Find where the given text appears and provide that cell's center as [x, y] coordinate. 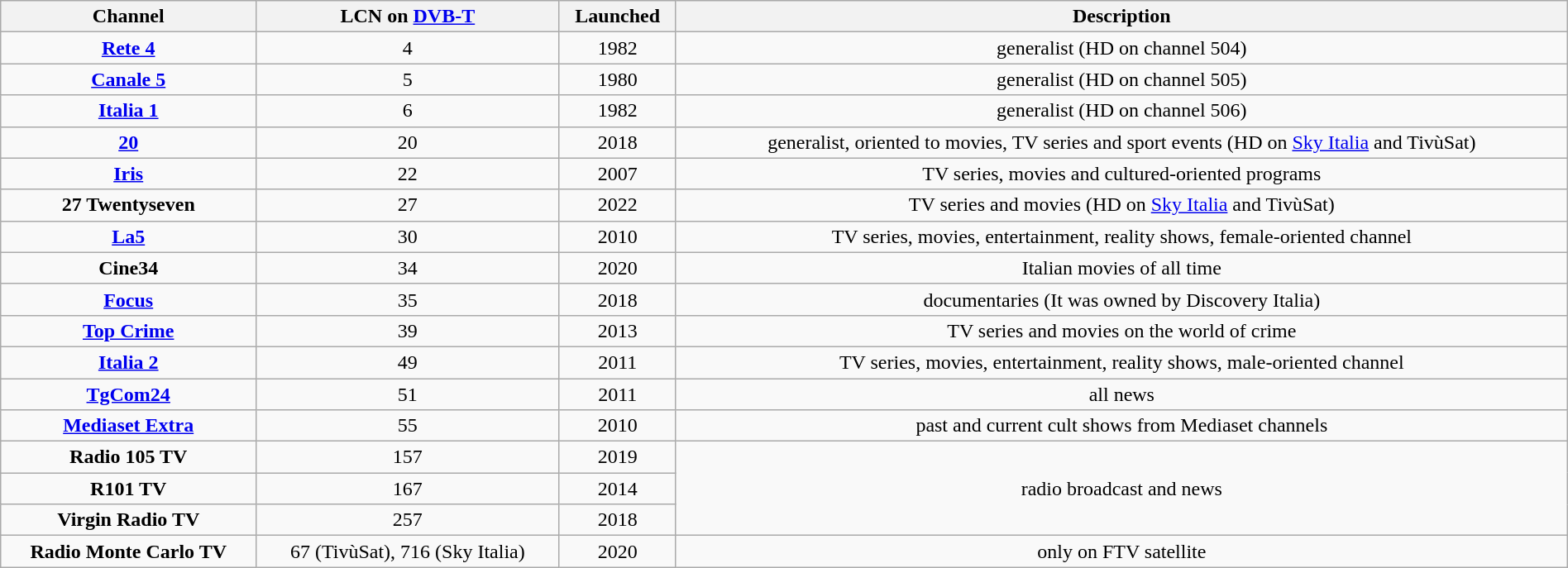
167 [408, 489]
2014 [617, 489]
Radio Monte Carlo TV [129, 551]
Channel [129, 17]
51 [408, 394]
Italian movies of all time [1121, 268]
Cine34 [129, 268]
67 (TivùSat), 716 (Sky Italia) [408, 551]
27 [408, 205]
4 [408, 48]
157 [408, 457]
Virgin Radio TV [129, 520]
TV series and movies on the world of crime [1121, 331]
Italia 2 [129, 362]
34 [408, 268]
27 Twentyseven [129, 205]
generalist, oriented to movies, TV series and sport events (HD on Sky Italia and TivùSat) [1121, 142]
generalist (HD on channel 504) [1121, 48]
TV series and movies (HD on Sky Italia and TivùSat) [1121, 205]
all news [1121, 394]
TV series, movies, entertainment, reality shows, male-oriented channel [1121, 362]
2013 [617, 331]
6 [408, 111]
radio broadcast and news [1121, 489]
2022 [617, 205]
257 [408, 520]
30 [408, 236]
Radio 105 TV [129, 457]
35 [408, 299]
TV series, movies and cultured-oriented programs [1121, 174]
R101 TV [129, 489]
Description [1121, 17]
Rete 4 [129, 48]
5 [408, 79]
Mediaset Extra [129, 426]
TV series, movies, entertainment, reality shows, female-oriented channel [1121, 236]
Launched [617, 17]
past and current cult shows from Mediaset channels [1121, 426]
1980 [617, 79]
Focus [129, 299]
only on FTV satellite [1121, 551]
generalist (HD on channel 506) [1121, 111]
Iris [129, 174]
Top Crime [129, 331]
generalist (HD on channel 505) [1121, 79]
Canale 5 [129, 79]
2007 [617, 174]
LCN on DVB-T [408, 17]
2019 [617, 457]
TgCom24 [129, 394]
39 [408, 331]
49 [408, 362]
documentaries (It was owned by Discovery Italia) [1121, 299]
55 [408, 426]
La5 [129, 236]
Italia 1 [129, 111]
22 [408, 174]
